Extract the (X, Y) coordinate from the center of the cell holding the provided text.  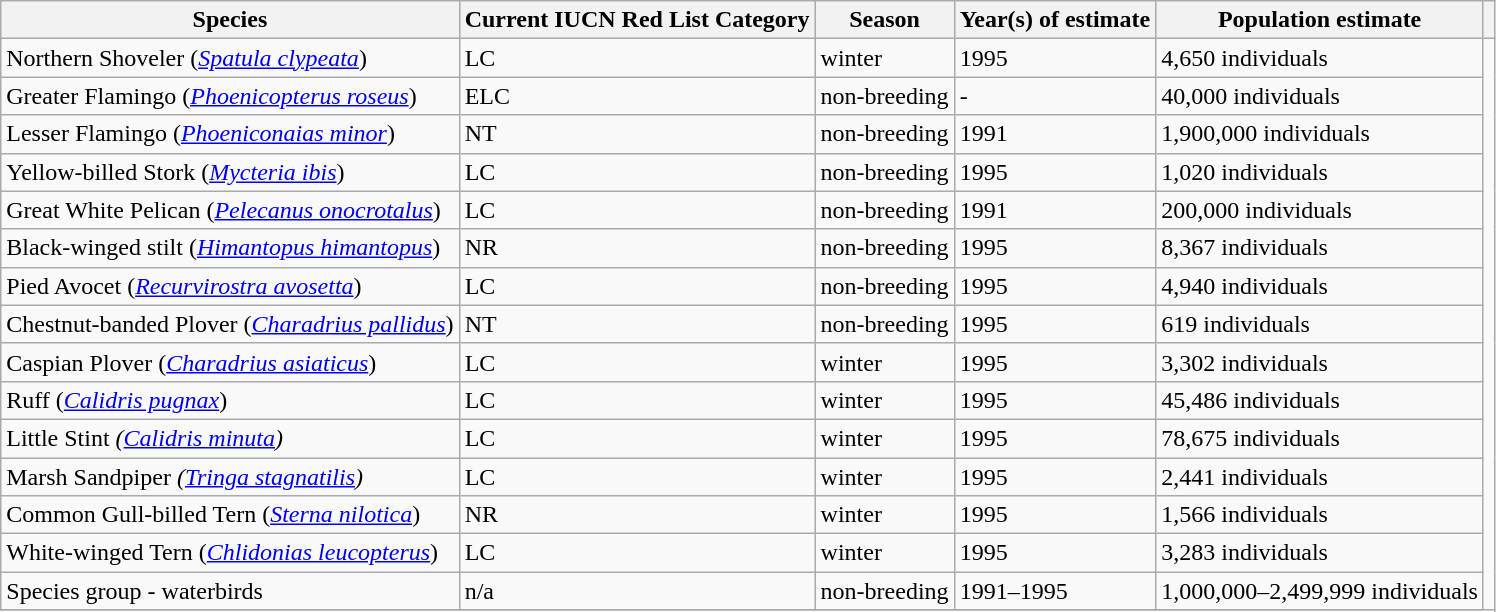
Caspian Plover (Charadrius asiaticus) (230, 362)
ELC (637, 96)
Great White Pelican (Pelecanus onocrotalus) (230, 210)
- (1055, 96)
2,441 individuals (1320, 477)
1991–1995 (1055, 591)
Black-winged stilt (Himantopus himantopus) (230, 248)
Common Gull-billed Tern (Sterna nilotica) (230, 515)
Ruff (Calidris pugnax) (230, 400)
Little Stint (Calidris minuta) (230, 438)
4,650 individuals (1320, 58)
4,940 individuals (1320, 286)
1,566 individuals (1320, 515)
40,000 individuals (1320, 96)
Yellow-billed Stork (Mycteria ibis) (230, 172)
Lesser Flamingo (Phoeniconaias minor) (230, 134)
Marsh Sandpiper (Tringa stagnatilis) (230, 477)
Greater Flamingo (Phoenicopterus roseus) (230, 96)
8,367 individuals (1320, 248)
Population estimate (1320, 20)
1,020 individuals (1320, 172)
1,000,000–2,499,999 individuals (1320, 591)
Year(s) of estimate (1055, 20)
78,675 individuals (1320, 438)
White-winged Tern (Chlidonias leucopterus) (230, 553)
200,000 individuals (1320, 210)
n/a (637, 591)
Chestnut-banded Plover (Charadrius pallidus) (230, 324)
45,486 individuals (1320, 400)
Pied Avocet (Recurvirostra avosetta) (230, 286)
3,302 individuals (1320, 362)
Species group - waterbirds (230, 591)
Season (884, 20)
619 individuals (1320, 324)
Species (230, 20)
3,283 individuals (1320, 553)
1,900,000 individuals (1320, 134)
Northern Shoveler (Spatula clypeata) (230, 58)
Current IUCN Red List Category (637, 20)
